Search for the cell housing the specified text and yield its (X, Y) center coordinate. 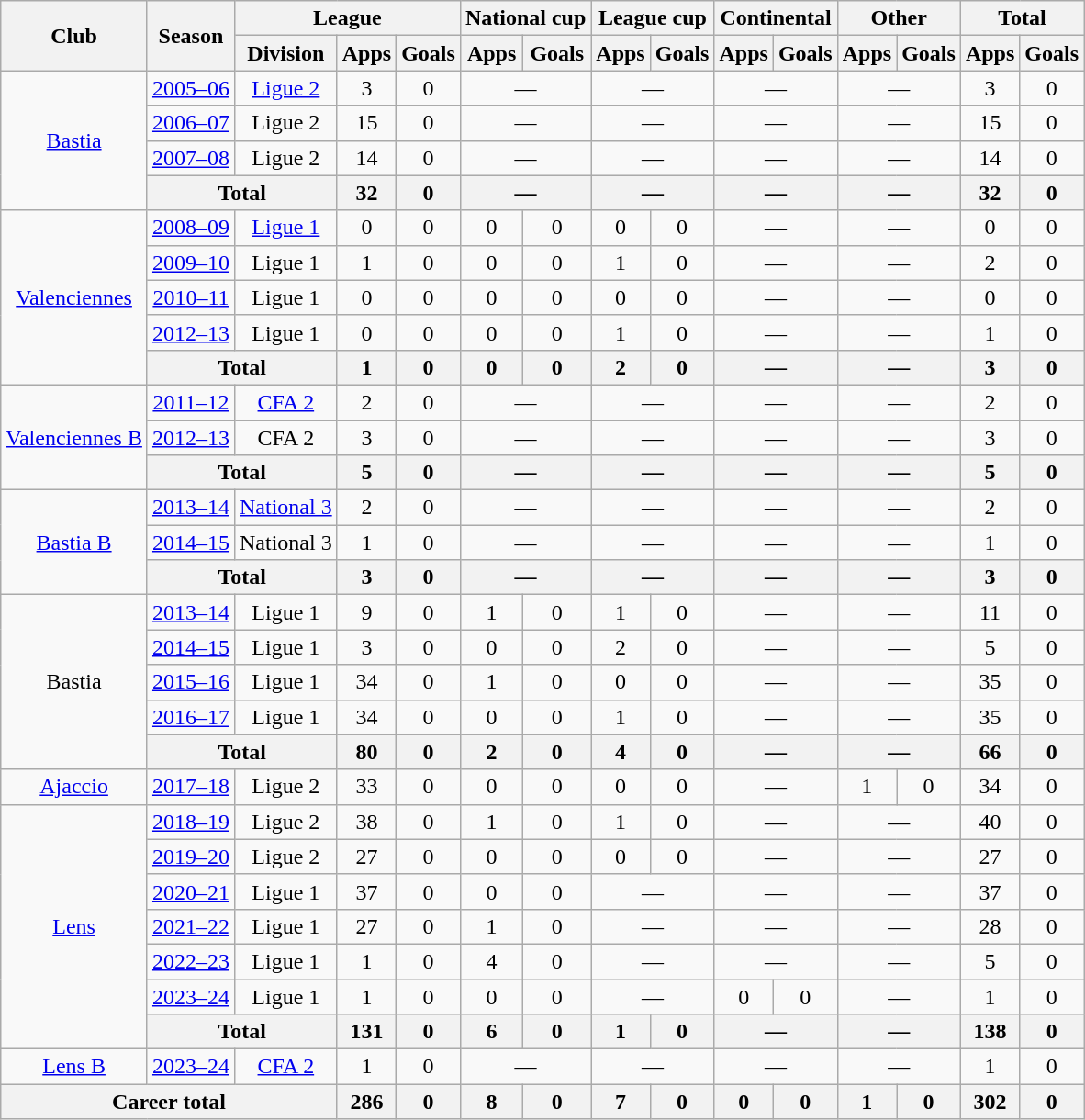
Club (74, 36)
2011–12 (191, 402)
Lens (74, 926)
6 (491, 1032)
28 (990, 926)
Valenciennes B (74, 437)
38 (366, 822)
286 (366, 1102)
9 (366, 612)
2007–08 (191, 158)
Valenciennes (74, 297)
Other (899, 18)
7 (621, 1102)
2009–10 (191, 263)
2015–16 (191, 682)
Season (191, 36)
Bastia B (74, 543)
40 (990, 822)
2005–06 (191, 88)
2010–11 (191, 297)
2017–18 (191, 787)
Career total (169, 1102)
Ajaccio (74, 787)
138 (990, 1032)
2022–23 (191, 961)
11 (990, 612)
2019–20 (191, 857)
8 (491, 1102)
80 (366, 752)
League (347, 18)
League cup (653, 18)
302 (990, 1102)
2020–21 (191, 891)
Lens B (74, 1067)
2018–19 (191, 822)
2008–09 (191, 228)
131 (366, 1032)
2016–17 (191, 717)
National cup (525, 18)
2021–22 (191, 926)
Division (285, 53)
Continental (776, 18)
33 (366, 787)
2006–07 (191, 123)
66 (990, 752)
